Find where the given text appears and provide that cell's center as [x, y] coordinate. 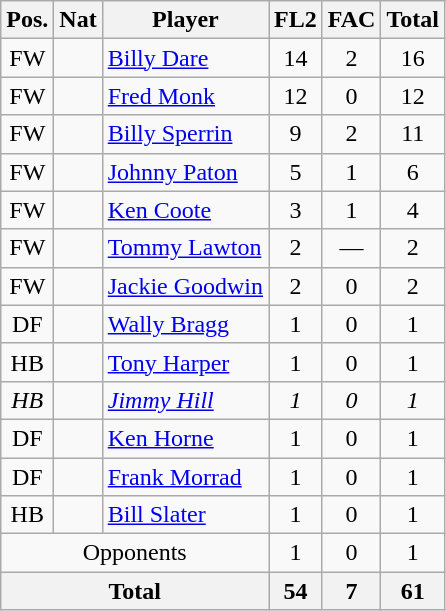
3 [296, 210]
Fred Monk [185, 96]
Frank Morrad [185, 477]
11 [413, 134]
6 [413, 172]
Ken Coote [185, 210]
Billy Sperrin [185, 134]
Pos. [28, 20]
FAC [352, 20]
61 [413, 591]
Jackie Goodwin [185, 286]
Tommy Lawton [185, 248]
— [352, 248]
16 [413, 58]
Wally Bragg [185, 324]
Jimmy Hill [185, 400]
14 [296, 58]
Johnny Paton [185, 172]
7 [352, 591]
Ken Horne [185, 438]
9 [296, 134]
Opponents [135, 553]
Billy Dare [185, 58]
Bill Slater [185, 515]
5 [296, 172]
FL2 [296, 20]
4 [413, 210]
Tony Harper [185, 362]
Nat [78, 20]
54 [296, 591]
Player [185, 20]
